Provide the [x, y] coordinate of the cell's center where the given text is located.  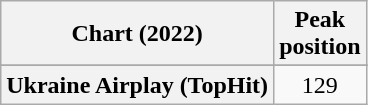
Chart (2022) [138, 34]
Peakposition [320, 34]
Ukraine Airplay (TopHit) [138, 85]
129 [320, 85]
